Detect which cell encompasses the target text, then output its (X, Y) center coordinate. 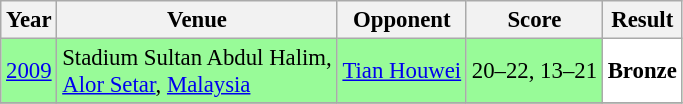
Stadium Sultan Abdul Halim, Alor Setar, Malaysia (197, 72)
20–22, 13–21 (534, 72)
Year (29, 20)
Opponent (402, 20)
Bronze (642, 72)
Tian Houwei (402, 72)
2009 (29, 72)
Score (534, 20)
Venue (197, 20)
Result (642, 20)
